Determine the (X, Y) coordinate at the center of the cell enclosing the given text.  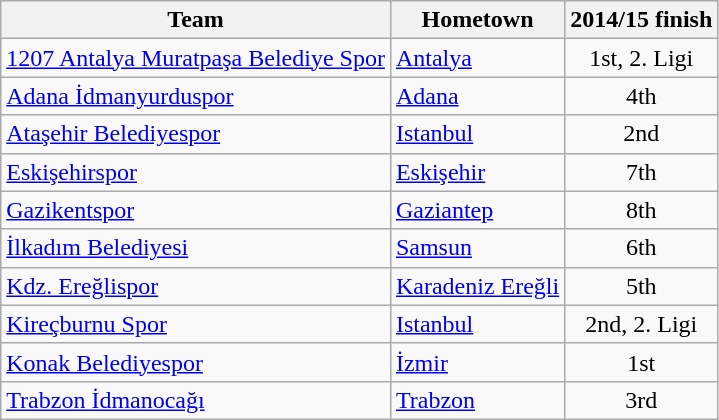
Kireçburnu Spor (196, 324)
Trabzon (477, 400)
Gaziantep (477, 210)
Gazikentspor (196, 210)
Konak Belediyespor (196, 362)
İlkadım Belediyesi (196, 248)
1st, 2. Ligi (642, 58)
Antalya (477, 58)
2014/15 finish (642, 20)
Karadeniz Ereğli (477, 286)
2nd, 2. Ligi (642, 324)
1207 Antalya Muratpaşa Belediye Spor (196, 58)
Adana (477, 96)
Eskişehir (477, 172)
Eskişehirspor (196, 172)
Ataşehir Belediyespor (196, 134)
3rd (642, 400)
6th (642, 248)
8th (642, 210)
5th (642, 286)
7th (642, 172)
Samsun (477, 248)
Team (196, 20)
2nd (642, 134)
Trabzon İdmanocağı (196, 400)
1st (642, 362)
4th (642, 96)
Kdz. Ereğlispor (196, 286)
İzmir (477, 362)
Adana İdmanyurduspor (196, 96)
Hometown (477, 20)
